Identify which cell holds the provided text, then report its [x, y] central coordinate. 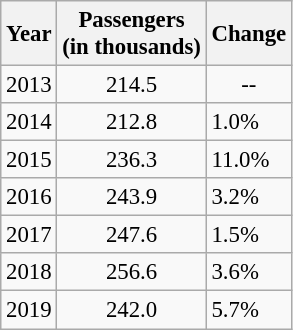
2018 [29, 273]
212.8 [132, 122]
Passengers(in thousands) [132, 34]
Change [248, 34]
3.2% [248, 197]
-- [248, 85]
242.0 [132, 310]
247.6 [132, 235]
256.6 [132, 273]
2019 [29, 310]
2015 [29, 160]
3.6% [248, 273]
1.0% [248, 122]
2017 [29, 235]
Year [29, 34]
2014 [29, 122]
2013 [29, 85]
11.0% [248, 160]
1.5% [248, 235]
236.3 [132, 160]
2016 [29, 197]
5.7% [248, 310]
243.9 [132, 197]
214.5 [132, 85]
